Capture the cell that displays the provided text and extract its (x, y) central coordinate. 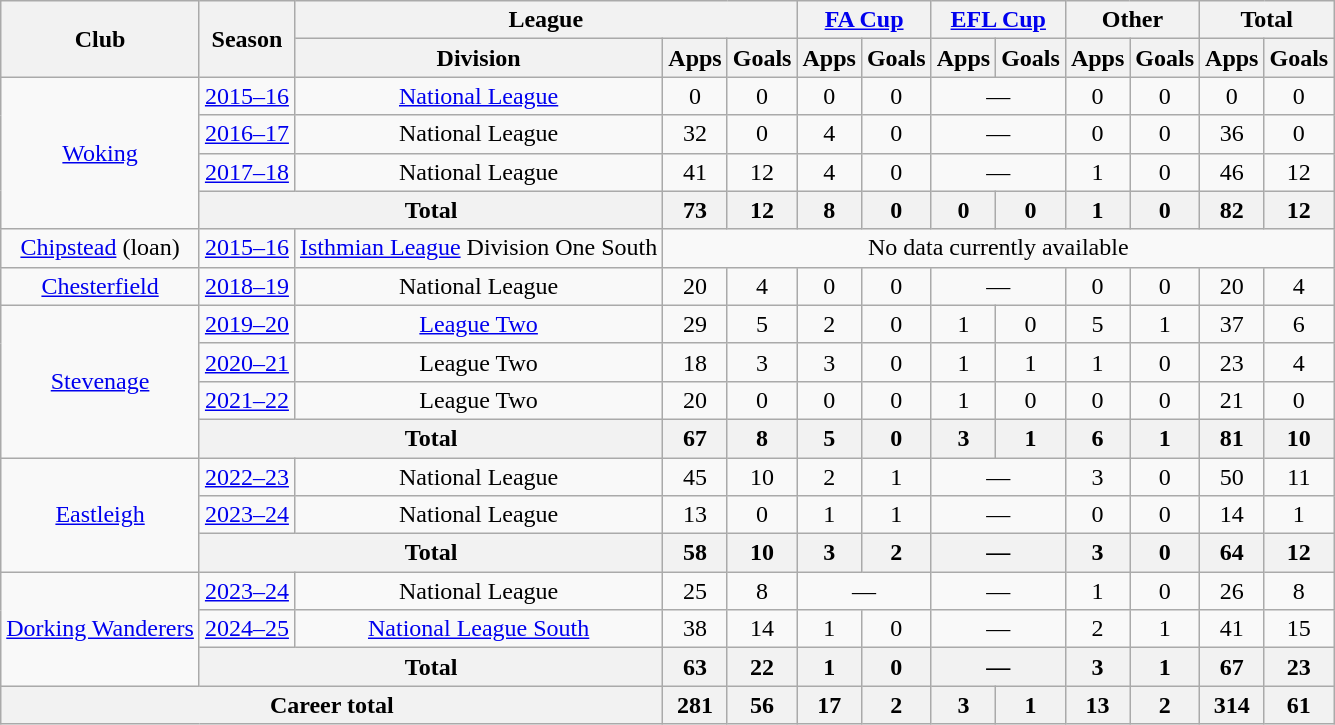
FA Cup (864, 20)
2021–22 (246, 400)
58 (695, 553)
82 (1232, 210)
46 (1232, 172)
2020–21 (246, 362)
36 (1232, 134)
2018–19 (246, 286)
Dorking Wanderers (100, 629)
11 (1299, 477)
21 (1232, 400)
18 (695, 362)
63 (695, 667)
64 (1232, 553)
Other (1132, 20)
81 (1232, 438)
2017–18 (246, 172)
League (546, 20)
National League South (478, 629)
Stevenage (100, 381)
Division (478, 58)
Chipstead (loan) (100, 248)
2016–17 (246, 134)
56 (762, 705)
EFL Cup (998, 20)
32 (695, 134)
314 (1232, 705)
2019–20 (246, 324)
Season (246, 39)
Career total (332, 705)
15 (1299, 629)
Eastleigh (100, 515)
2024–25 (246, 629)
No data currently available (998, 248)
45 (695, 477)
Woking (100, 153)
2022–23 (246, 477)
38 (695, 629)
22 (762, 667)
26 (1232, 591)
73 (695, 210)
Isthmian League Division One South (478, 248)
Club (100, 39)
29 (695, 324)
25 (695, 591)
281 (695, 705)
61 (1299, 705)
Chesterfield (100, 286)
50 (1232, 477)
17 (829, 705)
37 (1232, 324)
